Find where the given text appears and provide that cell's center as [X, Y] coordinate. 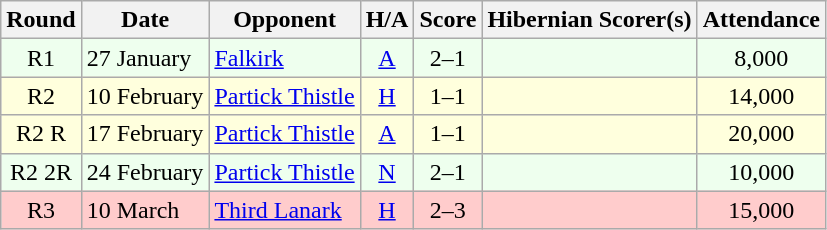
Score [448, 20]
R2 [41, 96]
Hibernian Scorer(s) [590, 20]
Third Lanark [284, 210]
24 February [145, 172]
N [387, 172]
20,000 [761, 134]
8,000 [761, 58]
R3 [41, 210]
15,000 [761, 210]
14,000 [761, 96]
10,000 [761, 172]
R2 R [41, 134]
Round [41, 20]
10 March [145, 210]
R1 [41, 58]
10 February [145, 96]
17 February [145, 134]
27 January [145, 58]
Date [145, 20]
Opponent [284, 20]
R2 2R [41, 172]
Falkirk [284, 58]
Attendance [761, 20]
H/A [387, 20]
2–3 [448, 210]
